Provide the [x, y] coordinate of the cell's center where the given text is located.  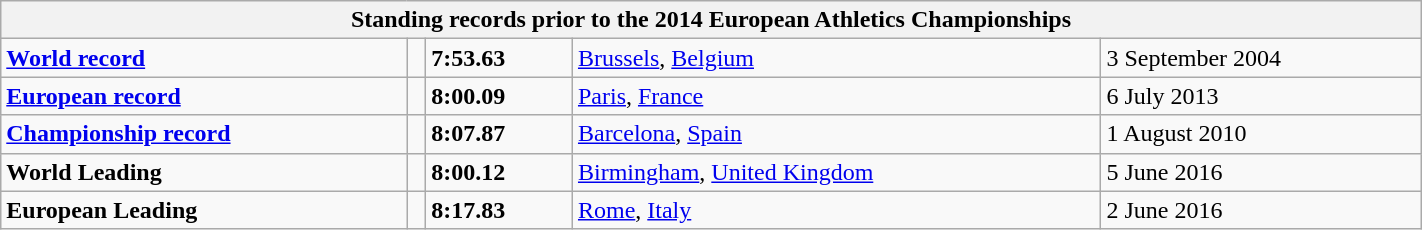
1 August 2010 [1261, 134]
Rome, Italy [836, 210]
Birmingham, United Kingdom [836, 172]
7:53.63 [500, 58]
World record [204, 58]
Barcelona, Spain [836, 134]
3 September 2004 [1261, 58]
8:00.12 [500, 172]
6 July 2013 [1261, 96]
5 June 2016 [1261, 172]
World Leading [204, 172]
8:07.87 [500, 134]
Standing records prior to the 2014 European Athletics Championships [711, 20]
Championship record [204, 134]
8:00.09 [500, 96]
Brussels, Belgium [836, 58]
Paris, France [836, 96]
European record [204, 96]
European Leading [204, 210]
2 June 2016 [1261, 210]
8:17.83 [500, 210]
